Return (x, y) of the center of cell containing provided text 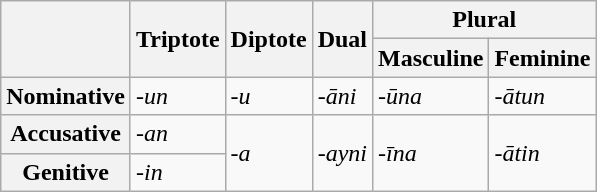
-ayni (342, 153)
Genitive (66, 172)
Feminine (542, 58)
Accusative (66, 134)
Diptote (268, 39)
-ātin (542, 153)
-in (178, 172)
Triptote (178, 39)
-un (178, 96)
-u (268, 96)
Dual (342, 39)
Plural (484, 20)
Nominative (66, 96)
Masculine (431, 58)
-īna (431, 153)
-an (178, 134)
-ātun (542, 96)
-a (268, 153)
-āni (342, 96)
-ūna (431, 96)
